Capture the cell that displays the provided text and extract its (x, y) central coordinate. 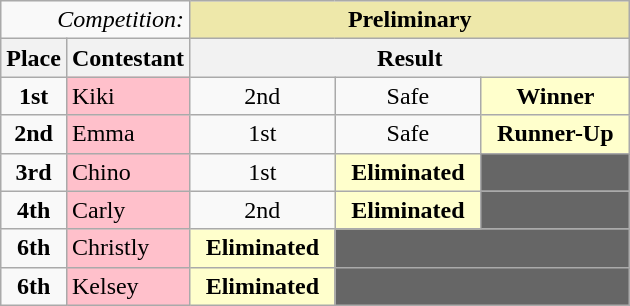
Kiki (128, 96)
Place (34, 58)
Emma (128, 134)
Result (410, 58)
3rd (34, 172)
Contestant (128, 58)
Carly (128, 210)
Winner (556, 96)
Christly (128, 248)
Kelsey (128, 286)
Runner-Up (556, 134)
Preliminary (410, 20)
4th (34, 210)
Competition: (96, 20)
Chino (128, 172)
